Extract the (X, Y) coordinate from the center of the cell holding the provided text.  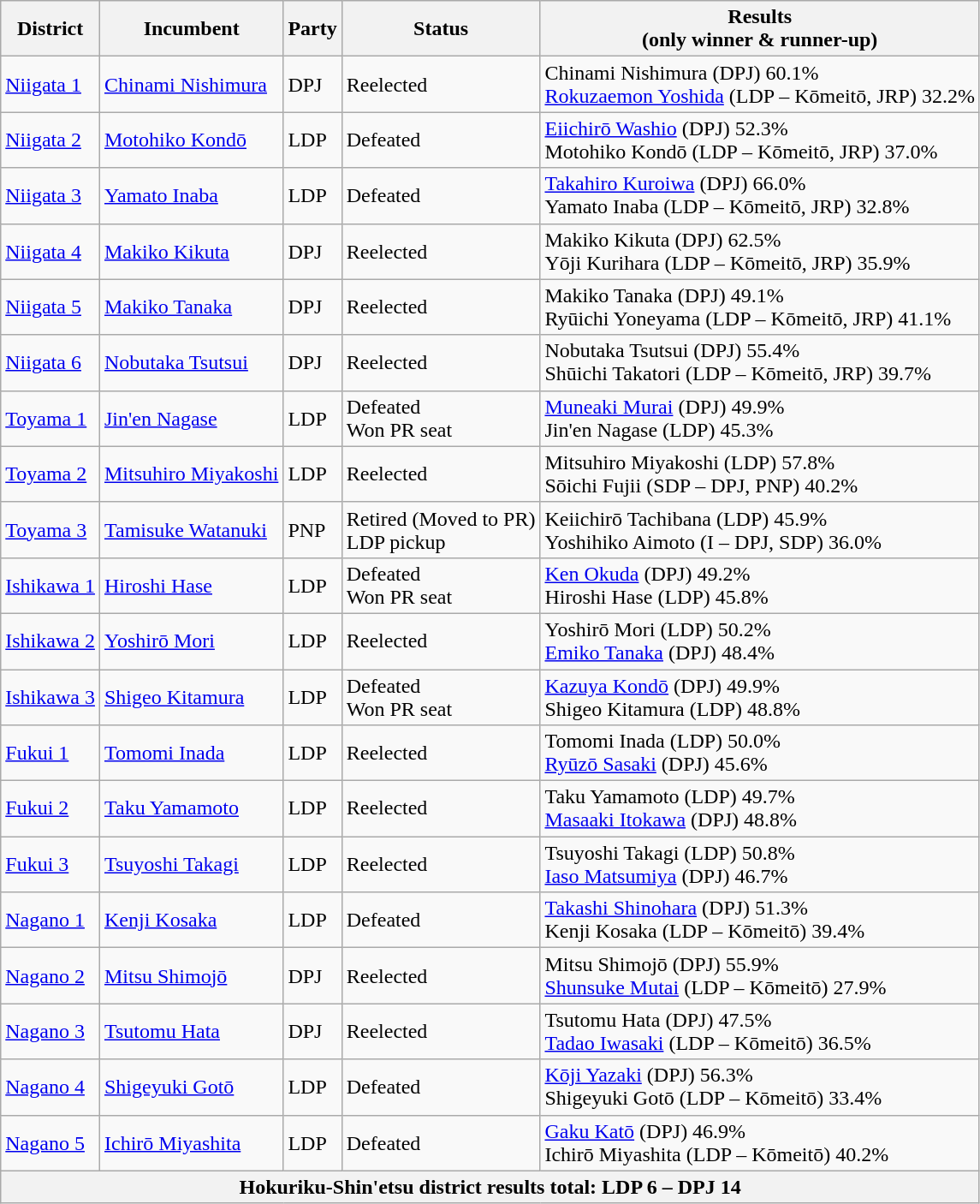
Ishikawa 1 (50, 586)
Makiko Tanaka (191, 307)
Hokuriku-Shin'etsu district results total: LDP 6 – DPJ 14 (490, 1187)
Makiko Tanaka (DPJ) 49.1%Ryūichi Yoneyama (LDP – Kōmeitō, JRP) 41.1% (760, 307)
Shigeyuki Gotō (191, 1088)
Nagano 3 (50, 1031)
Yamato Inaba (191, 195)
Chinami Nishimura (191, 84)
Makiko Kikuta (DPJ) 62.5%Yōji Kurihara (LDP – Kōmeitō, JRP) 35.9% (760, 252)
Shigeo Kitamura (191, 697)
Niigata 1 (50, 84)
Nagano 1 (50, 920)
Makiko Kikuta (191, 252)
Toyama 1 (50, 418)
Tomomi Inada (191, 754)
Nagano 2 (50, 976)
Kenji Kosaka (191, 920)
Mitsuhiro Miyakoshi (191, 474)
Tsuyoshi Takagi (191, 865)
Fukui 1 (50, 754)
Keiichirō Tachibana (LDP) 45.9%Yoshihiko Aimoto (I – DPJ, SDP) 36.0% (760, 529)
Ken Okuda (DPJ) 49.2%Hiroshi Hase (LDP) 45.8% (760, 586)
Fukui 2 (50, 808)
Eiichirō Washio (DPJ) 52.3%Motohiko Kondō (LDP – Kōmeitō, JRP) 37.0% (760, 140)
Fukui 3 (50, 865)
Toyama 2 (50, 474)
Nagano 5 (50, 1142)
Niigata 3 (50, 195)
Tomomi Inada (LDP) 50.0%Ryūzō Sasaki (DPJ) 45.6% (760, 754)
Tsutomu Hata (DPJ) 47.5%Tadao Iwasaki (LDP – Kōmeitō) 36.5% (760, 1031)
Ishikawa 2 (50, 641)
Niigata 6 (50, 363)
Kōji Yazaki (DPJ) 56.3%Shigeyuki Gotō (LDP – Kōmeitō) 33.4% (760, 1088)
Takashi Shinohara (DPJ) 51.3%Kenji Kosaka (LDP – Kōmeitō) 39.4% (760, 920)
Ishikawa 3 (50, 697)
Mitsu Shimojō (191, 976)
Status (441, 29)
Niigata 2 (50, 140)
District (50, 29)
Toyama 3 (50, 529)
Mitsu Shimojō (DPJ) 55.9%Shunsuke Mutai (LDP – Kōmeitō) 27.9% (760, 976)
Jin'en Nagase (191, 418)
Niigata 5 (50, 307)
PNP (312, 529)
Chinami Nishimura (DPJ) 60.1%Rokuzaemon Yoshida (LDP – Kōmeitō, JRP) 32.2% (760, 84)
Tamisuke Watanuki (191, 529)
Taku Yamamoto (LDP) 49.7%Masaaki Itokawa (DPJ) 48.8% (760, 808)
Incumbent (191, 29)
Kazuya Kondō (DPJ) 49.9%Shigeo Kitamura (LDP) 48.8% (760, 697)
Nobutaka Tsutsui (DPJ) 55.4%Shūichi Takatori (LDP – Kōmeitō, JRP) 39.7% (760, 363)
Gaku Katō (DPJ) 46.9%Ichirō Miyashita (LDP – Kōmeitō) 40.2% (760, 1142)
Party (312, 29)
Ichirō Miyashita (191, 1142)
Tsuyoshi Takagi (LDP) 50.8%Iaso Matsumiya (DPJ) 46.7% (760, 865)
Hiroshi Hase (191, 586)
Niigata 4 (50, 252)
Motohiko Kondō (191, 140)
Retired (Moved to PR)LDP pickup (441, 529)
Nobutaka Tsutsui (191, 363)
Mitsuhiro Miyakoshi (LDP) 57.8%Sōichi Fujii (SDP – DPJ, PNP) 40.2% (760, 474)
Taku Yamamoto (191, 808)
Yoshirō Mori (LDP) 50.2%Emiko Tanaka (DPJ) 48.4% (760, 641)
Yoshirō Mori (191, 641)
Muneaki Murai (DPJ) 49.9%Jin'en Nagase (LDP) 45.3% (760, 418)
Nagano 4 (50, 1088)
Takahiro Kuroiwa (DPJ) 66.0%Yamato Inaba (LDP – Kōmeitō, JRP) 32.8% (760, 195)
Results(only winner & runner-up) (760, 29)
Tsutomu Hata (191, 1031)
